Pinpoint the cell where the given text exists, returning its [x, y] midpoint coordinate. 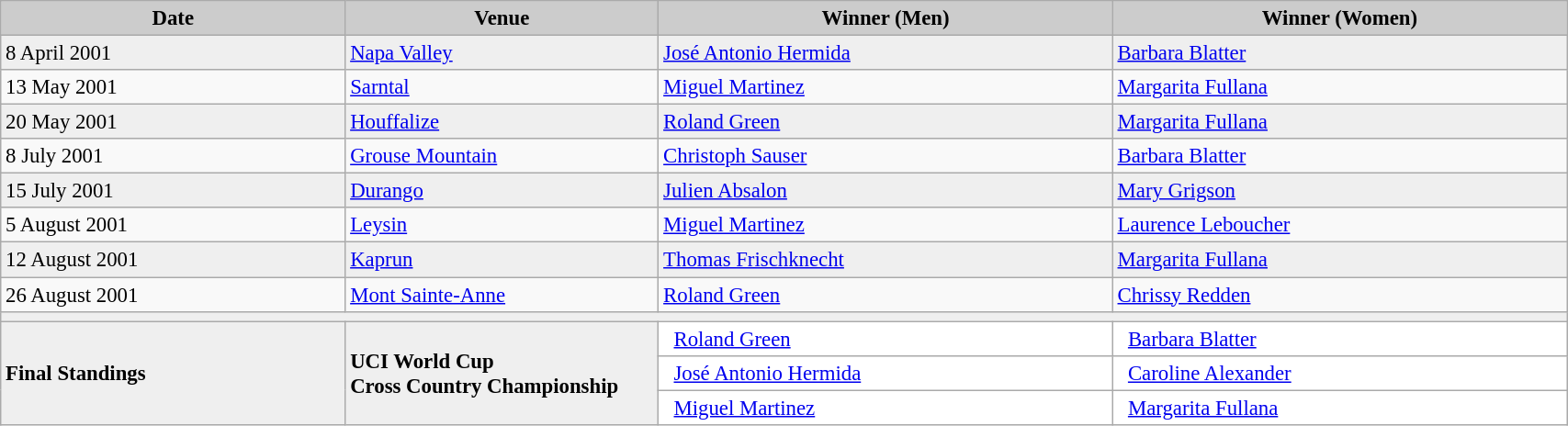
5 August 2001 [173, 225]
Napa Valley [502, 53]
Durango [502, 191]
Julien Absalon [886, 191]
Date [173, 18]
Mary Grigson [1339, 191]
20 May 2001 [173, 122]
8 July 2001 [173, 156]
12 August 2001 [173, 260]
26 August 2001 [173, 295]
Grouse Mountain [502, 156]
Thomas Frischknecht [886, 260]
Winner (Women) [1339, 18]
Sarntal [502, 87]
Laurence Leboucher [1339, 225]
Venue [502, 18]
Houffalize [502, 122]
13 May 2001 [173, 87]
Mont Sainte-Anne [502, 295]
Christoph Sauser [886, 156]
Leysin [502, 225]
Kaprun [502, 260]
UCI World Cup Cross Country Championship [502, 373]
8 April 2001 [173, 53]
15 July 2001 [173, 191]
Caroline Alexander [1339, 373]
Winner (Men) [886, 18]
Chrissy Redden [1339, 295]
Final Standings [173, 373]
